Search for the cell housing the specified text and yield its [X, Y] center coordinate. 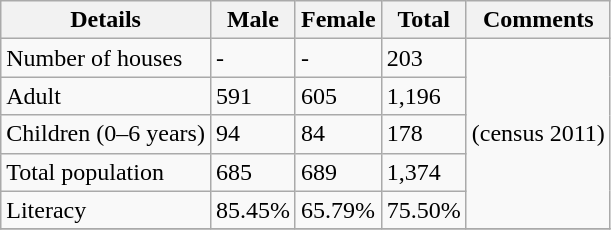
84 [338, 134]
Total [424, 20]
1,374 [424, 172]
65.79% [338, 210]
685 [252, 172]
605 [338, 96]
Female [338, 20]
Literacy [106, 210]
178 [424, 134]
Total population [106, 172]
Adult [106, 96]
94 [252, 134]
689 [338, 172]
Details [106, 20]
75.50% [424, 210]
Number of houses [106, 58]
Children (0–6 years) [106, 134]
Comments [538, 20]
(census 2011) [538, 134]
203 [424, 58]
85.45% [252, 210]
591 [252, 96]
Male [252, 20]
1,196 [424, 96]
